Return [X, Y] of the center of cell containing provided text 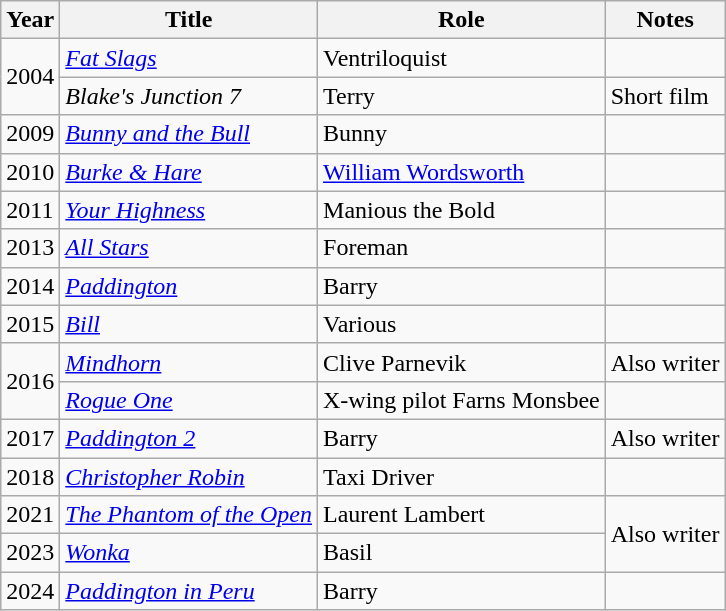
Title [189, 20]
William Wordsworth [462, 172]
2016 [30, 381]
Basil [462, 553]
2015 [30, 324]
Taxi Driver [462, 477]
X-wing pilot Farns Monsbee [462, 400]
Paddington 2 [189, 438]
Wonka [189, 553]
2021 [30, 515]
2024 [30, 591]
Bunny [462, 134]
2004 [30, 77]
2011 [30, 210]
Christopher Robin [189, 477]
Bill [189, 324]
Manious the Bold [462, 210]
2014 [30, 286]
Burke & Hare [189, 172]
2018 [30, 477]
Your Highness [189, 210]
2009 [30, 134]
2017 [30, 438]
2010 [30, 172]
The Phantom of the Open [189, 515]
Laurent Lambert [462, 515]
Blake's Junction 7 [189, 96]
Role [462, 20]
Clive Parnevik [462, 362]
Rogue One [189, 400]
2013 [30, 248]
Foreman [462, 248]
Notes [665, 20]
All Stars [189, 248]
2023 [30, 553]
Year [30, 20]
Paddington in Peru [189, 591]
Paddington [189, 286]
Bunny and the Bull [189, 134]
Mindhorn [189, 362]
Various [462, 324]
Short film [665, 96]
Fat Slags [189, 58]
Terry [462, 96]
Ventriloquist [462, 58]
